Determine the [X, Y] coordinate at the center of the cell enclosing the given text.  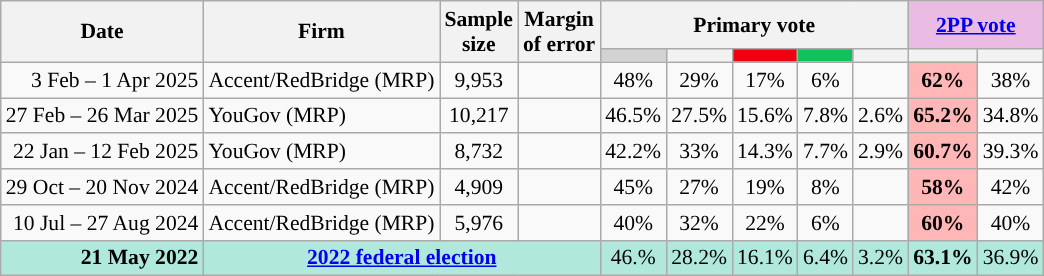
33% [699, 152]
Samplesize [479, 32]
28.2% [699, 258]
29% [699, 80]
4,909 [479, 187]
32% [699, 223]
42% [1011, 187]
65.2% [942, 116]
21 May 2022 [102, 258]
19% [765, 187]
14.3% [765, 152]
10 Jul – 27 Aug 2024 [102, 223]
48% [633, 80]
6.4% [826, 258]
Marginof error [559, 32]
7.8% [826, 116]
46.% [633, 258]
58% [942, 187]
45% [633, 187]
Date [102, 32]
5,976 [479, 223]
27.5% [699, 116]
7.7% [826, 152]
9,953 [479, 80]
39.3% [1011, 152]
42.2% [633, 152]
62% [942, 80]
34.8% [1011, 116]
15.6% [765, 116]
Primary vote [754, 25]
17% [765, 80]
2PP vote [976, 25]
16.1% [765, 258]
2022 federal election [402, 258]
22 Jan – 12 Feb 2025 [102, 152]
3 Feb – 1 Apr 2025 [102, 80]
22% [765, 223]
3.2% [880, 258]
8,732 [479, 152]
10,217 [479, 116]
60.7% [942, 152]
46.5% [633, 116]
8% [826, 187]
27 Feb – 26 Mar 2025 [102, 116]
36.9% [1011, 258]
63.1% [942, 258]
29 Oct – 20 Nov 2024 [102, 187]
27% [699, 187]
2.9% [880, 152]
60% [942, 223]
Firm [321, 32]
2.6% [880, 116]
38% [1011, 80]
